Scan for the cell matching the given text and deliver its [x, y] coordinate at center. 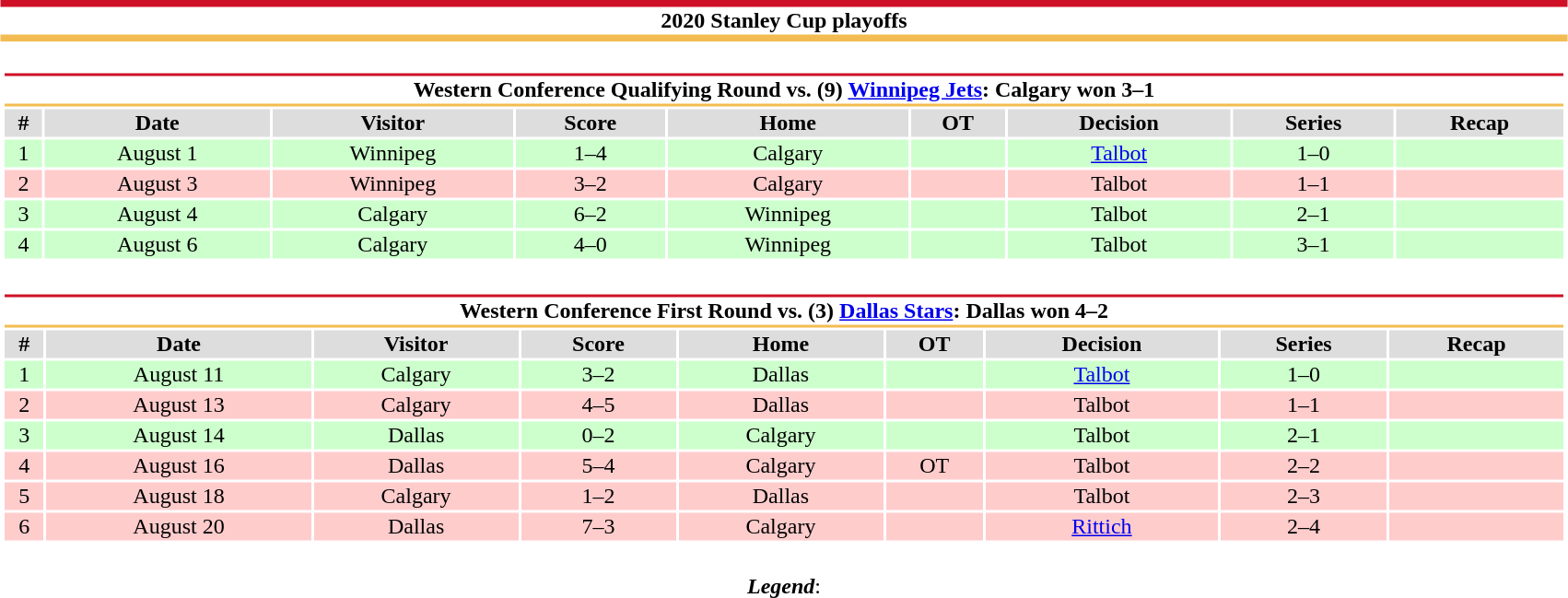
3–1 [1314, 244]
1–2 [598, 497]
August 13 [179, 405]
2–4 [1305, 526]
August 4 [158, 215]
August 6 [158, 244]
1–4 [591, 154]
6 [24, 526]
4–0 [591, 244]
August 11 [179, 375]
Western Conference First Round vs. (3) Dallas Stars: Dallas won 4–2 [783, 311]
2–3 [1305, 497]
August 3 [158, 183]
Rittich [1102, 526]
August 14 [179, 436]
August 16 [179, 465]
5–4 [598, 465]
August 1 [158, 154]
5 [24, 497]
4–5 [598, 405]
0–2 [598, 436]
Western Conference Qualifying Round vs. (9) Winnipeg Jets: Calgary won 3–1 [783, 90]
6–2 [591, 215]
August 18 [179, 497]
2–2 [1305, 465]
August 20 [179, 526]
2020 Stanley Cup playoffs [784, 20]
7–3 [598, 526]
